Provide the [x, y] coordinate of the cell's center where the given text is located.  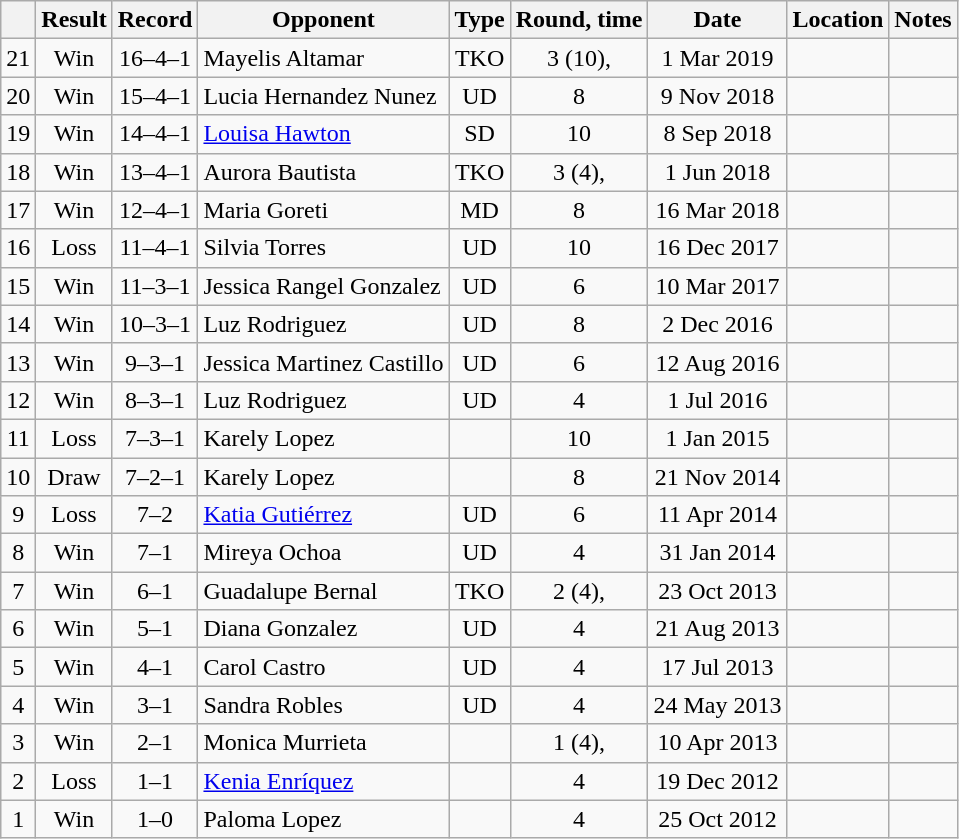
16 Mar 2018 [718, 210]
21 Aug 2013 [718, 629]
Louisa Hawton [324, 134]
3 (10), [579, 58]
Sandra Robles [324, 705]
7 [18, 591]
Silvia Torres [324, 248]
5 [18, 667]
Lucia Hernandez Nunez [324, 96]
3–1 [155, 705]
10 Apr 2013 [718, 743]
MD [480, 210]
1–1 [155, 781]
Date [718, 20]
Opponent [324, 20]
21 [18, 58]
Location [838, 20]
13 [18, 362]
7–2–1 [155, 477]
21 Nov 2014 [718, 477]
Round, time [579, 20]
19 Dec 2012 [718, 781]
20 [18, 96]
23 Oct 2013 [718, 591]
1 Jan 2015 [718, 438]
Notes [923, 20]
Aurora Bautista [324, 172]
9 [18, 515]
19 [18, 134]
1 Jun 2018 [718, 172]
2 Dec 2016 [718, 324]
11–4–1 [155, 248]
15 [18, 286]
12–4–1 [155, 210]
2 [18, 781]
11–3–1 [155, 286]
Diana Gonzalez [324, 629]
8 Sep 2018 [718, 134]
1 Jul 2016 [718, 400]
5–1 [155, 629]
7–1 [155, 553]
Paloma Lopez [324, 819]
17 Jul 2013 [718, 667]
12 Aug 2016 [718, 362]
7–3–1 [155, 438]
15–4–1 [155, 96]
3 [18, 743]
Carol Castro [324, 667]
10–3–1 [155, 324]
16 Dec 2017 [718, 248]
16 [18, 248]
31 Jan 2014 [718, 553]
1 (4), [579, 743]
Mireya Ochoa [324, 553]
Guadalupe Bernal [324, 591]
7–2 [155, 515]
4–1 [155, 667]
1 Mar 2019 [718, 58]
2–1 [155, 743]
25 Oct 2012 [718, 819]
14 [18, 324]
17 [18, 210]
Jessica Martinez Castillo [324, 362]
8–3–1 [155, 400]
24 May 2013 [718, 705]
1–0 [155, 819]
13–4–1 [155, 172]
Jessica Rangel Gonzalez [324, 286]
Maria Goreti [324, 210]
Mayelis Altamar [324, 58]
SD [480, 134]
3 (4), [579, 172]
Result [74, 20]
Draw [74, 477]
9 Nov 2018 [718, 96]
10 Mar 2017 [718, 286]
14–4–1 [155, 134]
11 Apr 2014 [718, 515]
Monica Murrieta [324, 743]
Kenia Enríquez [324, 781]
11 [18, 438]
9–3–1 [155, 362]
1 [18, 819]
16–4–1 [155, 58]
6–1 [155, 591]
Type [480, 20]
Record [155, 20]
Katia Gutiérrez [324, 515]
2 (4), [579, 591]
18 [18, 172]
12 [18, 400]
